Detect which cell encompasses the target text, then output its [X, Y] center coordinate. 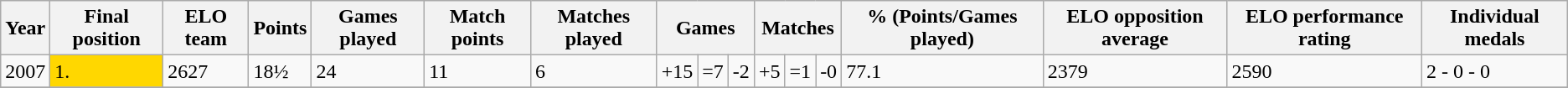
ELO performance rating [1325, 28]
1. [107, 71]
18½ [280, 71]
2007 [25, 71]
Matches [797, 28]
6 [593, 71]
=1 [801, 71]
Year [25, 28]
+5 [769, 71]
2 - 0 - 0 [1495, 71]
Games played [369, 28]
2627 [206, 71]
Matches played [593, 28]
Final position [107, 28]
11 [477, 71]
-0 [829, 71]
ELO opposition average [1135, 28]
Match points [477, 28]
Individual medals [1495, 28]
+15 [677, 71]
77.1 [942, 71]
% (Points/Games played) [942, 28]
24 [369, 71]
2379 [1135, 71]
Games [705, 28]
Points [280, 28]
2590 [1325, 71]
-2 [740, 71]
=7 [714, 71]
ELO team [206, 28]
